Extract the [X, Y] coordinate from the center of the cell holding the provided text.  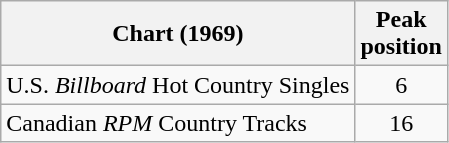
Peakposition [401, 34]
16 [401, 123]
Chart (1969) [178, 34]
Canadian RPM Country Tracks [178, 123]
U.S. Billboard Hot Country Singles [178, 85]
6 [401, 85]
